Return (x, y) of the center of cell containing provided text 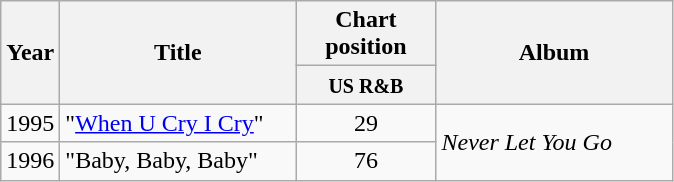
US R&B (366, 85)
Year (30, 52)
Never Let You Go (554, 142)
76 (366, 161)
1995 (30, 123)
Title (178, 52)
29 (366, 123)
Album (554, 52)
Chart position (366, 34)
"Baby, Baby, Baby" (178, 161)
1996 (30, 161)
"When U Cry I Cry" (178, 123)
